Locate the cell with the specified text and output its [x, y] center coordinate. 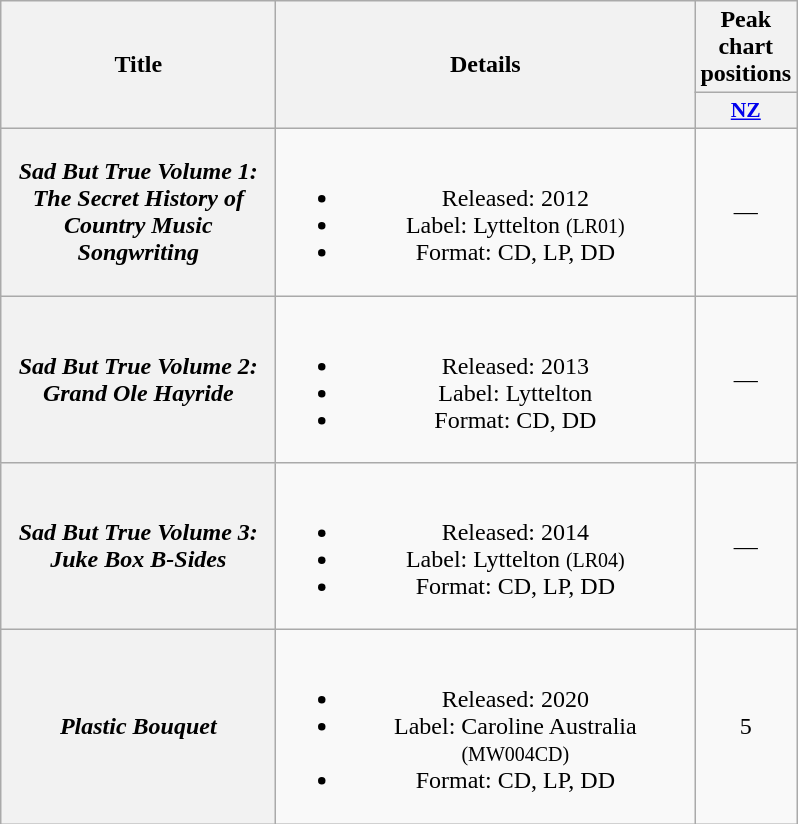
Released: 2014Label: Lyttelton (LR04)Format: CD, LP, DD [486, 546]
Released: 2020Label: Caroline Australia (MW004CD)Format: CD, LP, DD [486, 727]
5 [746, 727]
Released: 2012Label: Lyttelton (LR01)Format: CD, LP, DD [486, 212]
Released: 2013Label: LytteltonFormat: CD, DD [486, 380]
Title [138, 65]
Sad But True Volume 1: The Secret History of Country Music Songwriting [138, 212]
Plastic Bouquet [138, 727]
NZ [746, 111]
Details [486, 65]
Peak chart positions [746, 47]
Sad But True Volume 3: Juke Box B-Sides [138, 546]
Sad But True Volume 2: Grand Ole Hayride [138, 380]
